Search for the cell housing the specified text and yield its [X, Y] center coordinate. 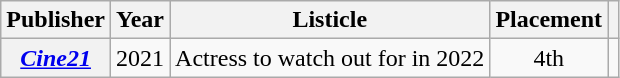
Placement [549, 20]
Cine21 [56, 58]
Publisher [56, 20]
Listicle [330, 20]
2021 [140, 58]
4th [549, 58]
Actress to watch out for in 2022 [330, 58]
Year [140, 20]
